Find where the given text appears and provide that cell's center as [X, Y] coordinate. 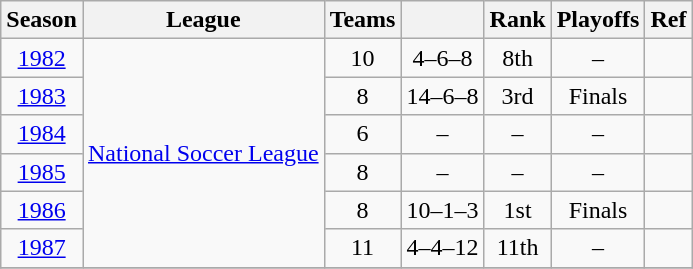
1982 [42, 58]
1987 [42, 248]
1985 [42, 172]
11 [362, 248]
6 [362, 134]
Ref [668, 20]
1983 [42, 96]
1st [518, 210]
8th [518, 58]
League [203, 20]
Playoffs [598, 20]
4–6–8 [442, 58]
Rank [518, 20]
3rd [518, 96]
4–4–12 [442, 248]
11th [518, 248]
10 [362, 58]
1986 [42, 210]
Teams [362, 20]
10–1–3 [442, 210]
1984 [42, 134]
14–6–8 [442, 96]
Season [42, 20]
National Soccer League [203, 153]
